Provide the [X, Y] coordinate of the cell's center where the given text is located.  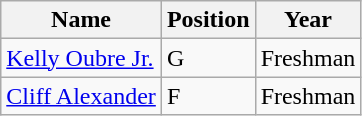
Kelly Oubre Jr. [82, 58]
Cliff Alexander [82, 96]
G [208, 58]
Name [82, 20]
Position [208, 20]
Year [308, 20]
F [208, 96]
